Search for the cell housing the specified text and yield its (X, Y) center coordinate. 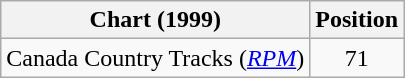
Chart (1999) (156, 20)
71 (357, 58)
Position (357, 20)
Canada Country Tracks (RPM) (156, 58)
